Search for the cell housing the specified text and yield its [x, y] center coordinate. 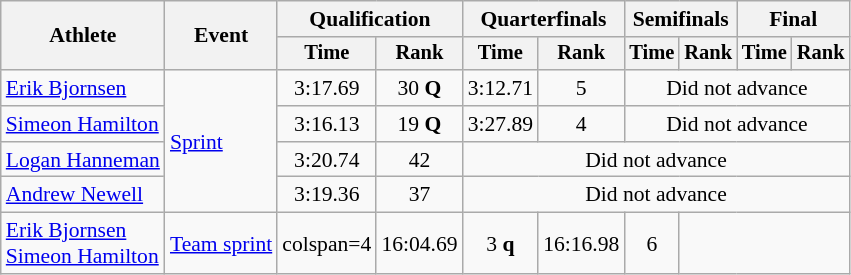
Simeon Hamilton [83, 124]
5 [581, 88]
3:17.69 [326, 88]
4 [581, 124]
3:16.13 [326, 124]
Athlete [83, 36]
Event [221, 36]
42 [419, 160]
Team sprint [221, 244]
37 [419, 195]
Sprint [221, 141]
3:12.71 [500, 88]
30 Q [419, 88]
3:20.74 [326, 160]
Qualification [370, 19]
16:04.69 [419, 244]
Andrew Newell [83, 195]
3 q [500, 244]
16:16.98 [581, 244]
Erik BjornsenSimeon Hamilton [83, 244]
3:27.89 [500, 124]
Final [793, 19]
3:19.36 [326, 195]
colspan=4 [326, 244]
Logan Hanneman [83, 160]
Erik Bjornsen [83, 88]
19 Q [419, 124]
6 [652, 244]
Quarterfinals [544, 19]
Semifinals [680, 19]
